Scan for the cell matching the given text and deliver its (X, Y) coordinate at center. 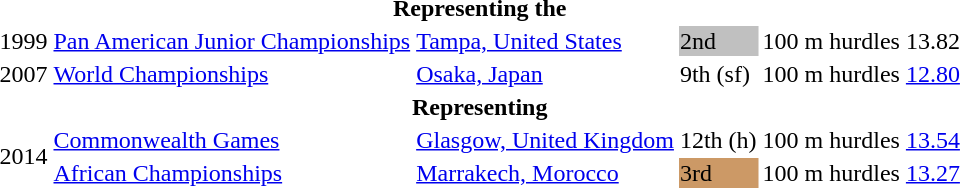
World Championships (232, 74)
Commonwealth Games (232, 140)
Glasgow, United Kingdom (546, 140)
9th (sf) (718, 74)
2nd (718, 41)
Marrakech, Morocco (546, 173)
Pan American Junior Championships (232, 41)
12th (h) (718, 140)
Osaka, Japan (546, 74)
Tampa, United States (546, 41)
3rd (718, 173)
African Championships (232, 173)
